Locate the cell with the specified text and output its [X, Y] center coordinate. 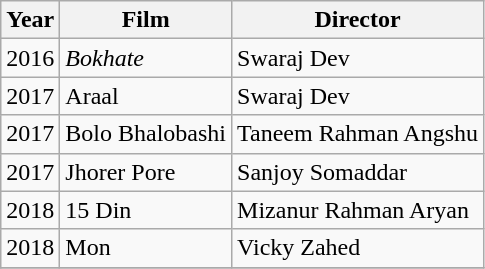
Director [358, 20]
15 Din [146, 210]
Year [30, 20]
Bolo Bhalobashi [146, 134]
Mizanur Rahman Aryan [358, 210]
Jhorer Pore [146, 172]
Film [146, 20]
Sanjoy Somaddar [358, 172]
Araal [146, 96]
2016 [30, 58]
Vicky Zahed [358, 248]
Taneem Rahman Angshu [358, 134]
Bokhate [146, 58]
Mon [146, 248]
